Return (X, Y) of the center of cell containing provided text 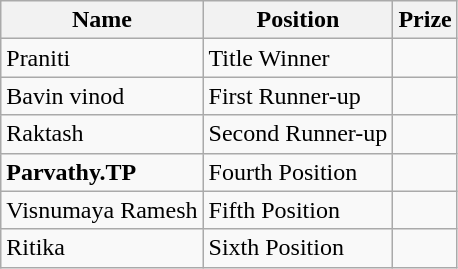
Visnumaya Ramesh (102, 210)
Ritika (102, 248)
Prize (425, 20)
Fourth Position (298, 172)
Fifth Position (298, 210)
Second Runner-up (298, 134)
Bavin vinod (102, 96)
Position (298, 20)
Praniti (102, 58)
Parvathy.TP (102, 172)
Sixth Position (298, 248)
First Runner-up (298, 96)
Name (102, 20)
Raktash (102, 134)
Title Winner (298, 58)
